Locate the cell with the specified text and output its [X, Y] center coordinate. 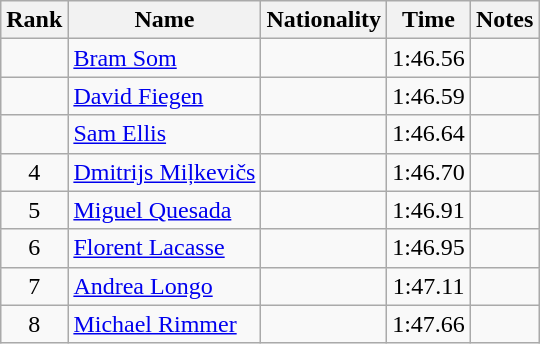
Sam Ellis [164, 134]
Miguel Quesada [164, 210]
1:47.66 [429, 324]
Notes [504, 20]
Andrea Longo [164, 286]
Nationality [324, 20]
Florent Lacasse [164, 248]
1:46.91 [429, 210]
1:46.95 [429, 248]
Dmitrijs Miļkevičs [164, 172]
7 [34, 286]
1:46.56 [429, 58]
1:46.64 [429, 134]
Bram Som [164, 58]
1:46.59 [429, 96]
5 [34, 210]
Time [429, 20]
Name [164, 20]
Rank [34, 20]
David Fiegen [164, 96]
6 [34, 248]
1:46.70 [429, 172]
4 [34, 172]
8 [34, 324]
Michael Rimmer [164, 324]
1:47.11 [429, 286]
